Pinpoint the cell where the given text exists, returning its (X, Y) midpoint coordinate. 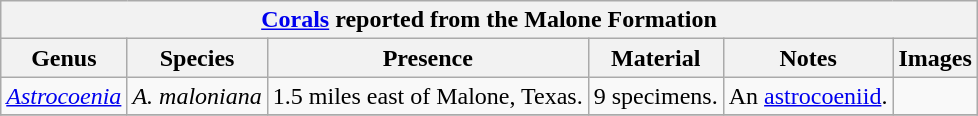
Corals reported from the Malone Formation (490, 20)
Genus (64, 58)
An astrocoeniid. (808, 96)
Notes (808, 58)
Astrocoenia (64, 96)
Presence (428, 58)
9 specimens. (656, 96)
A. maloniana (197, 96)
Material (656, 58)
Images (935, 58)
1.5 miles east of Malone, Texas. (428, 96)
Species (197, 58)
